Identify which cell holds the provided text, then report its (x, y) central coordinate. 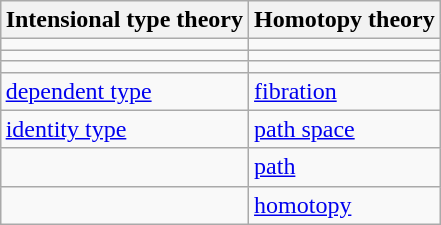
path space (345, 129)
Intensional type theory (124, 20)
identity type (124, 129)
Homotopy theory (345, 20)
dependent type (124, 91)
homotopy (345, 205)
path (345, 167)
fibration (345, 91)
